Locate the cell with the specified text and output its (X, Y) center coordinate. 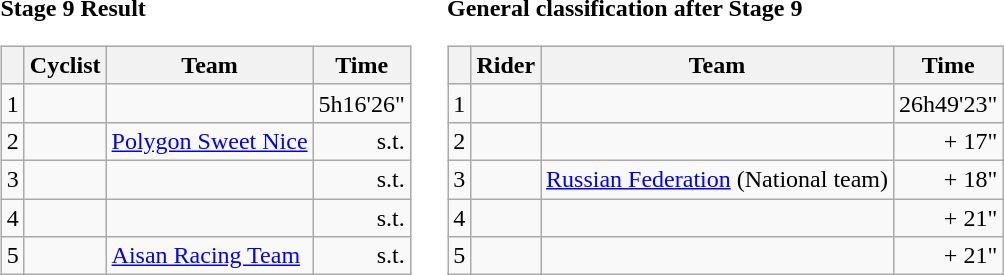
+ 17" (948, 141)
Rider (506, 65)
Aisan Racing Team (210, 256)
Russian Federation (National team) (718, 179)
5h16'26" (362, 103)
Cyclist (65, 65)
26h49'23" (948, 103)
Polygon Sweet Nice (210, 141)
+ 18" (948, 179)
